Search for the cell housing the specified text and yield its (X, Y) center coordinate. 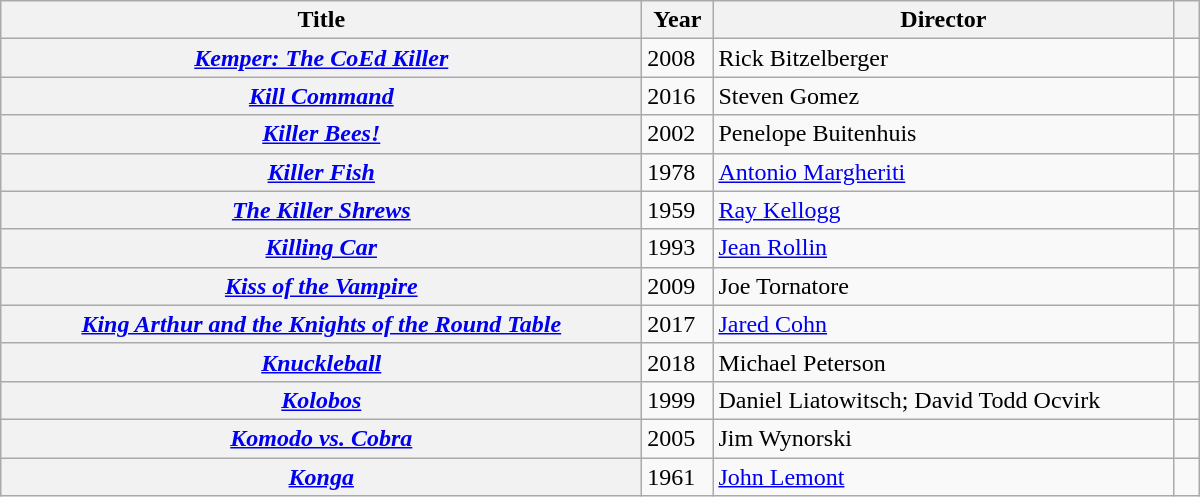
2009 (678, 286)
Jean Rollin (944, 248)
Kiss of the Vampire (322, 286)
1999 (678, 400)
2002 (678, 134)
Killer Fish (322, 172)
John Lemont (944, 477)
Director (944, 20)
Killing Car (322, 248)
2016 (678, 96)
1993 (678, 248)
2005 (678, 438)
King Arthur and the Knights of the Round Table (322, 324)
Knuckleball (322, 362)
Antonio Margheriti (944, 172)
Ray Kellogg (944, 210)
Kemper: The CoEd Killer (322, 58)
The Killer Shrews (322, 210)
1961 (678, 477)
Jared Cohn (944, 324)
Steven Gomez (944, 96)
Kolobos (322, 400)
Penelope Buitenhuis (944, 134)
2018 (678, 362)
1978 (678, 172)
2017 (678, 324)
Daniel Liatowitsch; David Todd Ocvirk (944, 400)
Konga (322, 477)
Rick Bitzelberger (944, 58)
Jim Wynorski (944, 438)
2008 (678, 58)
Title (322, 20)
Komodo vs. Cobra (322, 438)
Year (678, 20)
Kill Command (322, 96)
1959 (678, 210)
Joe Tornatore (944, 286)
Michael Peterson (944, 362)
Killer Bees! (322, 134)
